Scan for the cell matching the given text and deliver its [X, Y] coordinate at center. 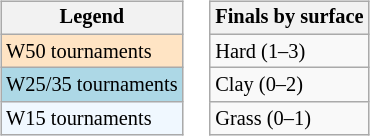
Hard (1–3) [289, 51]
W50 tournaments [92, 51]
Grass (0–1) [289, 119]
Finals by surface [289, 18]
Legend [92, 18]
W25/35 tournaments [92, 85]
Clay (0–2) [289, 85]
W15 tournaments [92, 119]
